Determine the [x, y] coordinate at the center of the cell enclosing the given text.  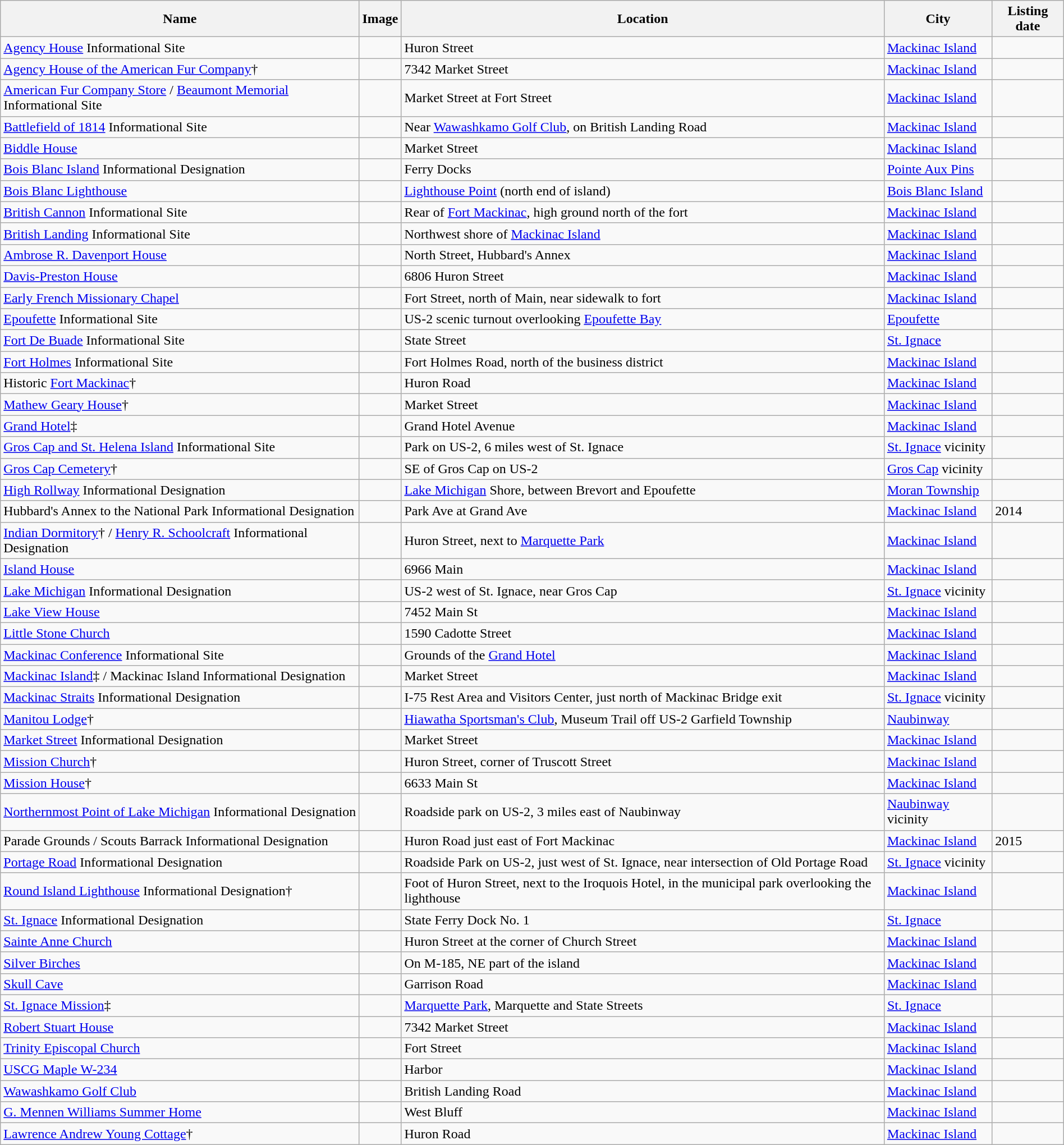
North Street, Hubbard's Annex [643, 255]
6966 Main [643, 569]
Image [380, 19]
Naubinway vicinity [938, 812]
Epoufette [938, 319]
Fort Holmes Informational Site [180, 362]
Huron Street [643, 48]
US-2 west of St. Ignace, near Gros Cap [643, 590]
Grounds of the Grand Hotel [643, 655]
Market Street at Fort Street [643, 98]
Gros Cap Cemetery† [180, 469]
Near Wawashkamo Golf Club, on British Landing Road [643, 127]
Island House [180, 569]
Mission Church† [180, 762]
State Street [643, 341]
West Bluff [643, 1112]
Agency House of the American Fur Company† [180, 69]
Northwest shore of Mackinac Island [643, 233]
Lighthouse Point (north end of island) [643, 191]
Parade Grounds / Scouts Barrack Informational Designation [180, 841]
USCG Maple W-234 [180, 1070]
American Fur Company Store / Beaumont Memorial Informational Site [180, 98]
Gros Cap and St. Helena Island Informational Site [180, 447]
Gros Cap vicinity [938, 469]
Moran Township [938, 490]
British Landing Road [643, 1091]
2015 [1028, 841]
2014 [1028, 511]
Bois Blanc Lighthouse [180, 191]
St. Ignace Mission‡ [180, 1005]
Fort Street [643, 1048]
6806 Huron Street [643, 276]
Indian Dormitory† / Henry R. Schoolcraft Informational Designation [180, 540]
Ambrose R. Davenport House [180, 255]
Grand Hotel‡ [180, 426]
Mackinac Island‡ / Mackinac Island Informational Designation [180, 676]
Trinity Episcopal Church [180, 1048]
SE of Gros Cap on US-2 [643, 469]
Grand Hotel Avenue [643, 426]
Northernmost Point of Lake Michigan Informational Designation [180, 812]
Manitou Lodge† [180, 719]
Historic Fort Mackinac† [180, 383]
Portage Road Informational Designation [180, 862]
Silver Birches [180, 963]
Fort De Buade Informational Site [180, 341]
Little Stone Church [180, 633]
British Landing Informational Site [180, 233]
Roadside park on US-2, 3 miles east of Naubinway [643, 812]
Garrison Road [643, 984]
6633 Main St [643, 783]
Foot of Huron Street, next to the Iroquois Hotel, in the municipal park overlooking the lighthouse [643, 891]
Huron Street at the corner of Church Street [643, 941]
High Rollway Informational Designation [180, 490]
7452 Main St [643, 612]
Pointe Aux Pins [938, 170]
1590 Cadotte Street [643, 633]
Lawrence Andrew Young Cottage† [180, 1134]
Location [643, 19]
Bois Blanc Island Informational Designation [180, 170]
Bois Blanc Island [938, 191]
Sainte Anne Church [180, 941]
Marquette Park, Marquette and State Streets [643, 1005]
Lake Michigan Informational Designation [180, 590]
Hiawatha Sportsman's Club, Museum Trail off US-2 Garfield Township [643, 719]
Harbor [643, 1070]
Fort Holmes Road, north of the business district [643, 362]
US-2 scenic turnout overlooking Epoufette Bay [643, 319]
Epoufette Informational Site [180, 319]
Market Street Informational Designation [180, 740]
Fort Street, north of Main, near sidewalk to fort [643, 298]
Mackinac Straits Informational Designation [180, 698]
Roadside Park on US-2, just west of St. Ignace, near intersection of Old Portage Road [643, 862]
Round Island Lighthouse Informational Designation† [180, 891]
Davis-Preston House [180, 276]
Biddle House [180, 148]
Mackinac Conference Informational Site [180, 655]
Hubbard's Annex to the National Park Informational Designation [180, 511]
Lake Michigan Shore, between Brevort and Epoufette [643, 490]
Huron Street, corner of Truscott Street [643, 762]
State Ferry Dock No. 1 [643, 920]
City [938, 19]
Agency House Informational Site [180, 48]
British Cannon Informational Site [180, 212]
Naubinway [938, 719]
Lake View House [180, 612]
Huron Road just east of Fort Mackinac [643, 841]
Ferry Docks [643, 170]
Skull Cave [180, 984]
G. Mennen Williams Summer Home [180, 1112]
Park on US-2, 6 miles west of St. Ignace [643, 447]
Huron Street, next to Marquette Park [643, 540]
On M-185, NE part of the island [643, 963]
I-75 Rest Area and Visitors Center, just north of Mackinac Bridge exit [643, 698]
Mission House† [180, 783]
Mathew Geary House† [180, 405]
Park Ave at Grand Ave [643, 511]
Listing date [1028, 19]
Early French Missionary Chapel [180, 298]
Wawashkamo Golf Club [180, 1091]
Battlefield of 1814 Informational Site [180, 127]
St. Ignace Informational Designation [180, 920]
Name [180, 19]
Robert Stuart House [180, 1027]
Rear of Fort Mackinac, high ground north of the fort [643, 212]
